Output the [X, Y] coordinate of the center of the cell containing the given text.  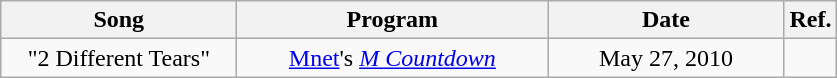
Program [392, 20]
"2 Different Tears" [119, 58]
Mnet's M Countdown [392, 58]
Date [666, 20]
May 27, 2010 [666, 58]
Ref. [810, 20]
Song [119, 20]
